Determine the [X, Y] coordinate at the center of the cell enclosing the given text.  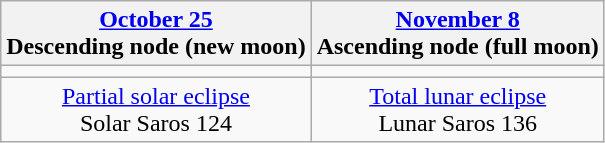
Total lunar eclipseLunar Saros 136 [458, 110]
November 8Ascending node (full moon) [458, 34]
Partial solar eclipseSolar Saros 124 [156, 110]
October 25Descending node (new moon) [156, 34]
